Provide the (x, y) coordinate of the cell's center where the given text is located.  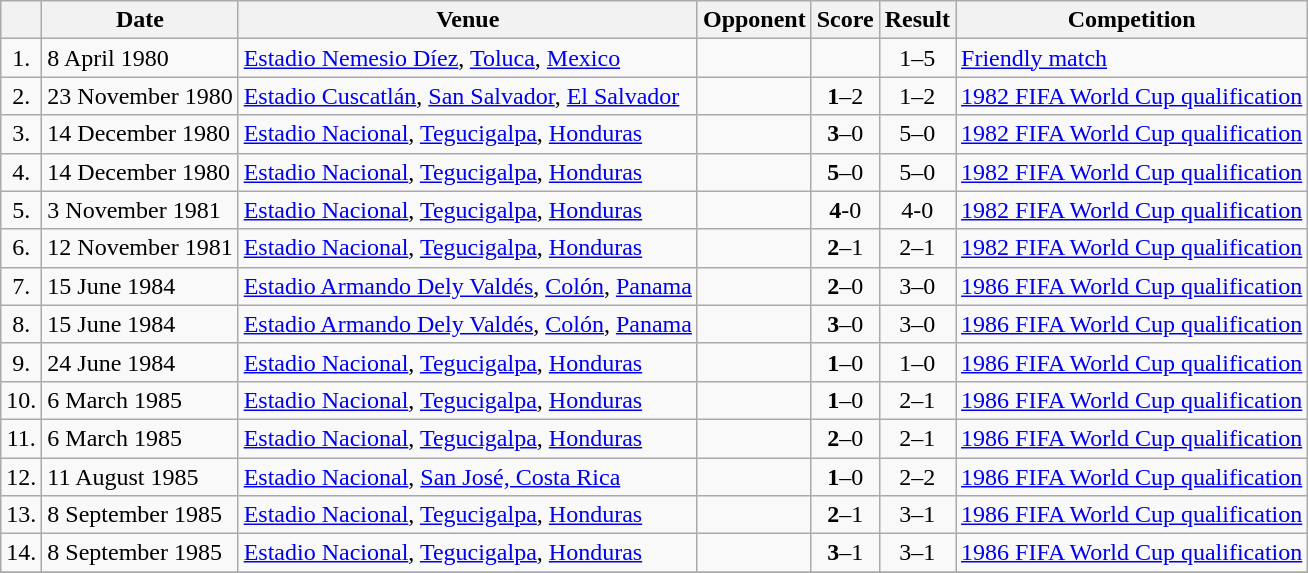
Opponent (754, 20)
Score (845, 20)
1–5 (917, 58)
1. (22, 58)
14. (22, 553)
9. (22, 362)
Date (140, 20)
3 November 1981 (140, 210)
5. (22, 210)
12. (22, 477)
Venue (468, 20)
4. (22, 172)
23 November 1980 (140, 96)
Friendly match (1132, 58)
24 June 1984 (140, 362)
7. (22, 286)
8. (22, 324)
3. (22, 134)
8 April 1980 (140, 58)
2. (22, 96)
10. (22, 400)
2–2 (917, 477)
Estadio Nemesio Díez, Toluca, Mexico (468, 58)
Competition (1132, 20)
Result (917, 20)
11. (22, 438)
Estadio Nacional, San José, Costa Rica (468, 477)
11 August 1985 (140, 477)
Estadio Cuscatlán, San Salvador, El Salvador (468, 96)
6. (22, 248)
12 November 1981 (140, 248)
13. (22, 515)
